Extract the [x, y] coordinate from the center of the cell holding the provided text.  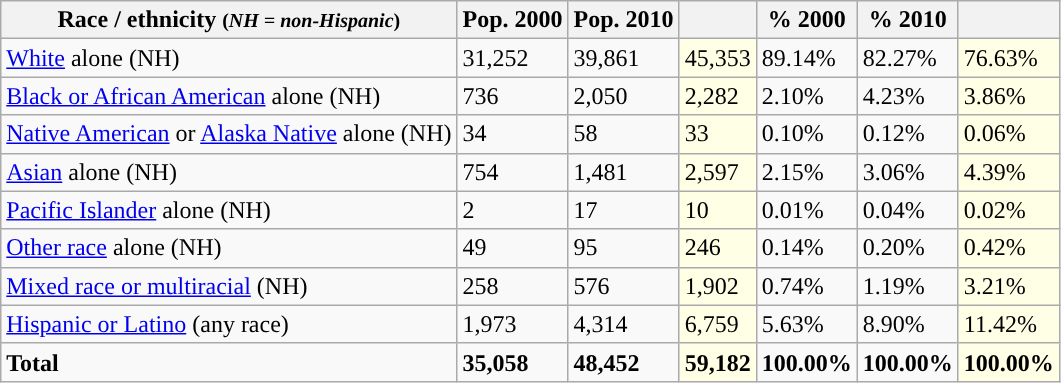
0.02% [1008, 210]
% 2000 [806, 20]
1,902 [718, 286]
95 [624, 248]
5.63% [806, 324]
59,182 [718, 362]
Asian alone (NH) [229, 172]
0.12% [908, 134]
% 2010 [908, 20]
White alone (NH) [229, 58]
6,759 [718, 324]
31,252 [512, 58]
35,058 [512, 362]
10 [718, 210]
0.74% [806, 286]
89.14% [806, 58]
736 [512, 96]
2 [512, 210]
Other race alone (NH) [229, 248]
0.20% [908, 248]
0.06% [1008, 134]
Black or African American alone (NH) [229, 96]
2.15% [806, 172]
576 [624, 286]
48,452 [624, 362]
1,481 [624, 172]
11.42% [1008, 324]
Total [229, 362]
17 [624, 210]
Pop. 2000 [512, 20]
76.63% [1008, 58]
0.14% [806, 248]
0.04% [908, 210]
Native American or Alaska Native alone (NH) [229, 134]
8.90% [908, 324]
4.23% [908, 96]
2,282 [718, 96]
1,973 [512, 324]
3.86% [1008, 96]
3.06% [908, 172]
1.19% [908, 286]
3.21% [1008, 286]
39,861 [624, 58]
49 [512, 248]
0.42% [1008, 248]
0.10% [806, 134]
33 [718, 134]
4.39% [1008, 172]
58 [624, 134]
Pacific Islander alone (NH) [229, 210]
4,314 [624, 324]
34 [512, 134]
82.27% [908, 58]
0.01% [806, 210]
45,353 [718, 58]
2,597 [718, 172]
Hispanic or Latino (any race) [229, 324]
754 [512, 172]
258 [512, 286]
2,050 [624, 96]
246 [718, 248]
Pop. 2010 [624, 20]
Race / ethnicity (NH = non-Hispanic) [229, 20]
2.10% [806, 96]
Mixed race or multiracial (NH) [229, 286]
